Identify which cell holds the provided text, then report its [x, y] central coordinate. 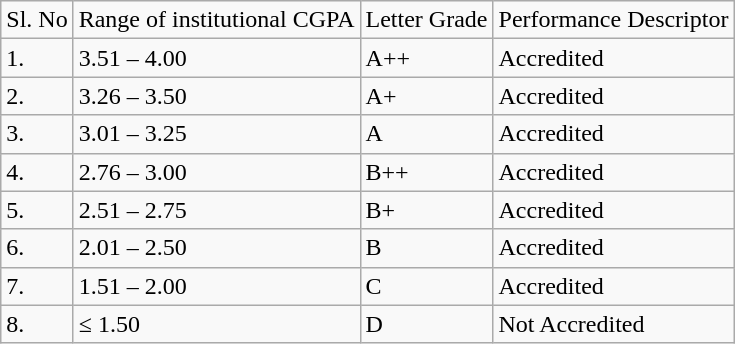
2. [37, 96]
A+ [426, 96]
Range of institutional CGPA [216, 20]
7. [37, 286]
2.76 – 3.00 [216, 172]
Performance Descriptor [614, 20]
3.01 – 3.25 [216, 134]
D [426, 324]
6. [37, 248]
4. [37, 172]
C [426, 286]
B++ [426, 172]
2.51 – 2.75 [216, 210]
3. [37, 134]
3.51 – 4.00 [216, 58]
Sl. No [37, 20]
A++ [426, 58]
B [426, 248]
A [426, 134]
Not Accredited [614, 324]
2.01 – 2.50 [216, 248]
1.51 – 2.00 [216, 286]
1. [37, 58]
B+ [426, 210]
≤ 1.50 [216, 324]
8. [37, 324]
5. [37, 210]
3.26 – 3.50 [216, 96]
Letter Grade [426, 20]
